Locate the cell with the specified text and output its (x, y) center coordinate. 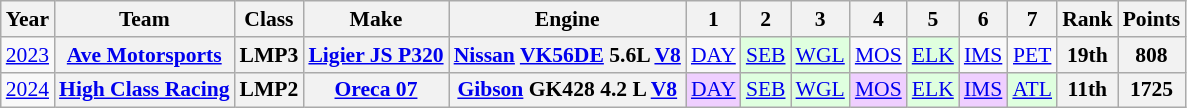
Gibson GK428 4.2 L V8 (568, 90)
LMP2 (268, 90)
7 (1032, 19)
2023 (28, 55)
ATL (1032, 90)
4 (878, 19)
6 (984, 19)
Engine (568, 19)
Nissan VK56DE 5.6L V8 (568, 55)
High Class Racing (144, 90)
Make (376, 19)
Team (144, 19)
3 (820, 19)
19th (1088, 55)
Year (28, 19)
Ligier JS P320 (376, 55)
2024 (28, 90)
LMP3 (268, 55)
Points (1152, 19)
808 (1152, 55)
Rank (1088, 19)
PET (1032, 55)
11th (1088, 90)
5 (933, 19)
Class (268, 19)
Ave Motorsports (144, 55)
2 (766, 19)
Oreca 07 (376, 90)
1 (714, 19)
1725 (1152, 90)
